From the cell containing the given text, extract its center point as (x, y) coordinate. 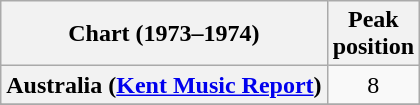
Chart (1973–1974) (164, 34)
Peakposition (373, 34)
8 (373, 85)
Australia (Kent Music Report) (164, 85)
